Detect which cell encompasses the target text, then output its (X, Y) center coordinate. 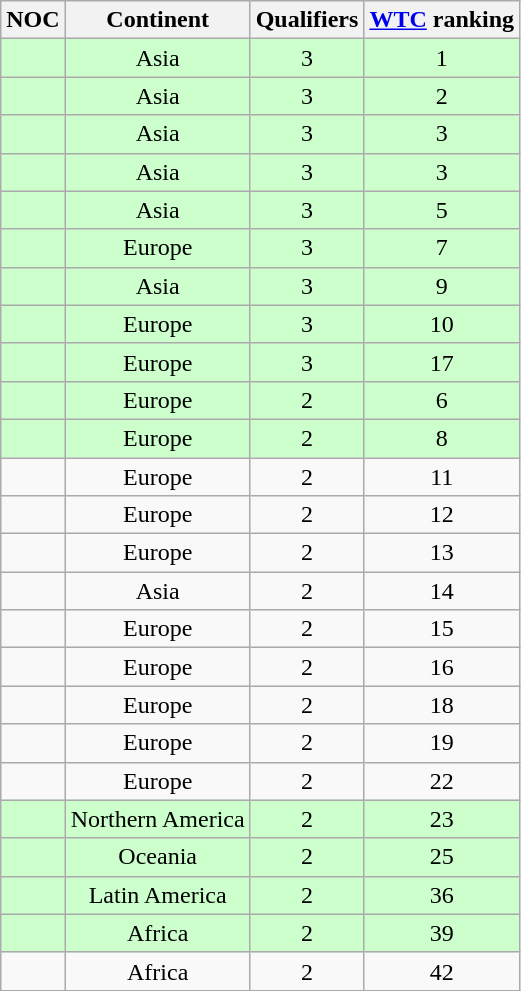
36 (442, 895)
Qualifiers (307, 20)
15 (442, 629)
19 (442, 743)
5 (442, 210)
17 (442, 362)
11 (442, 477)
WTC ranking (442, 20)
25 (442, 857)
8 (442, 438)
Continent (158, 20)
23 (442, 819)
14 (442, 591)
12 (442, 515)
1 (442, 58)
Northern America (158, 819)
7 (442, 248)
9 (442, 286)
Latin America (158, 895)
22 (442, 781)
Oceania (158, 857)
10 (442, 324)
42 (442, 971)
NOC (33, 20)
16 (442, 667)
6 (442, 400)
18 (442, 705)
39 (442, 933)
13 (442, 553)
